Extract the [x, y] coordinate from the center of the cell holding the provided text.  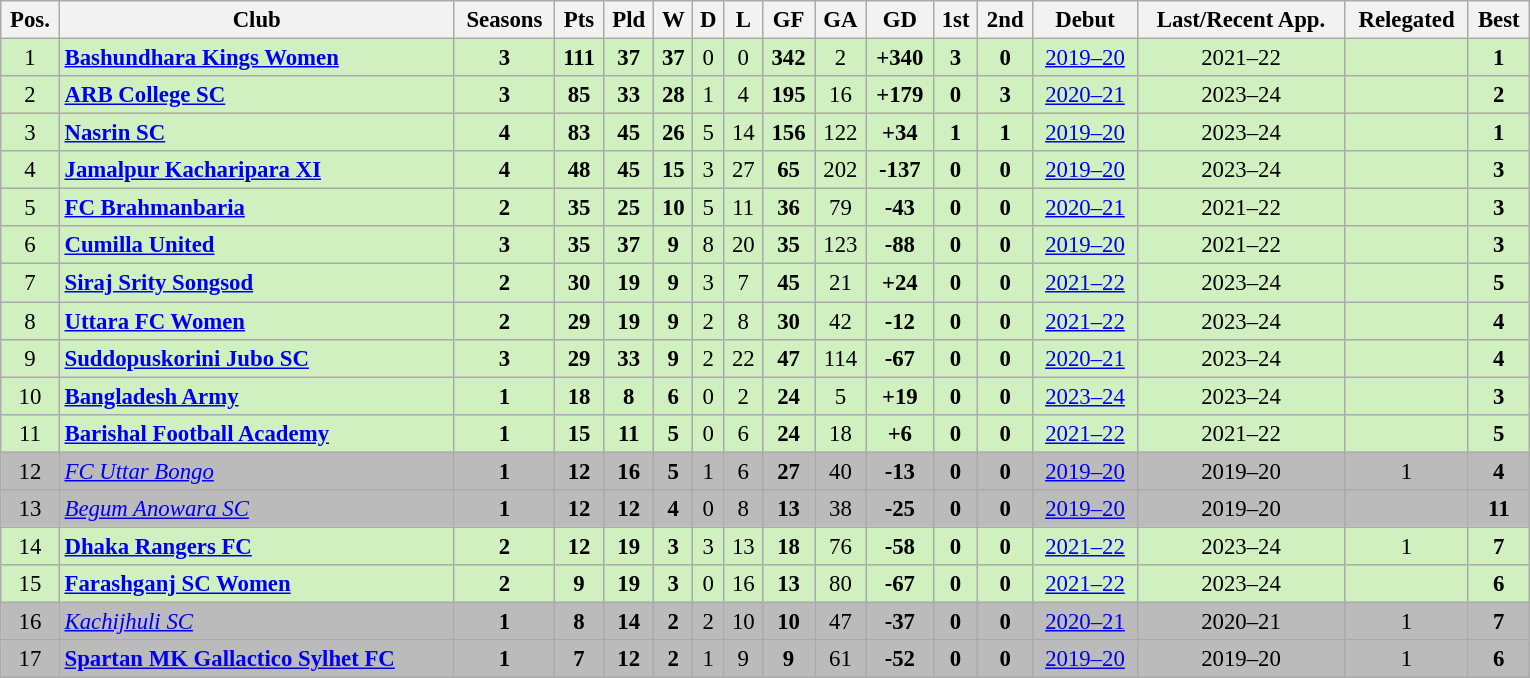
Relegated [1407, 20]
Seasons [504, 20]
21 [840, 283]
42 [840, 321]
-137 [900, 170]
Barishal Football Academy [256, 433]
195 [789, 95]
Cumilla United [256, 245]
122 [840, 133]
111 [580, 58]
+34 [900, 133]
Dhaka Rangers FC [256, 546]
+24 [900, 283]
342 [789, 58]
W [674, 20]
FC Uttar Bongo [256, 471]
26 [674, 133]
40 [840, 471]
17 [30, 659]
Nasrin SC [256, 133]
61 [840, 659]
GF [789, 20]
114 [840, 358]
80 [840, 584]
Club [256, 20]
-58 [900, 546]
36 [789, 208]
-25 [900, 509]
GD [900, 20]
76 [840, 546]
Begum Anowara SC [256, 509]
+6 [900, 433]
Last/Recent App. [1240, 20]
1st [956, 20]
Spartan MK Gallactico Sylhet FC [256, 659]
Bangladesh Army [256, 396]
Uttara FC Women [256, 321]
156 [789, 133]
+19 [900, 396]
Pos. [30, 20]
Pld [629, 20]
Pts [580, 20]
-88 [900, 245]
202 [840, 170]
65 [789, 170]
Best [1498, 20]
83 [580, 133]
28 [674, 95]
-37 [900, 621]
+340 [900, 58]
Debut [1086, 20]
38 [840, 509]
48 [580, 170]
25 [629, 208]
85 [580, 95]
-12 [900, 321]
-13 [900, 471]
D [708, 20]
79 [840, 208]
22 [744, 358]
20 [744, 245]
Siraj Srity Songsod [256, 283]
ARB College SC [256, 95]
Bashundhara Kings Women [256, 58]
2nd [1006, 20]
Jamalpur Kacharipara XI [256, 170]
-43 [900, 208]
GA [840, 20]
-52 [900, 659]
Suddopuskorini Jubo SC [256, 358]
+179 [900, 95]
L [744, 20]
Farashganj SC Women [256, 584]
FC Brahmanbaria [256, 208]
123 [840, 245]
Kachijhuli SC [256, 621]
